Pinpoint the cell where the given text exists, returning its (x, y) midpoint coordinate. 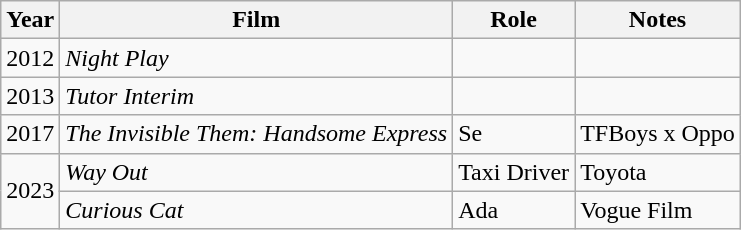
The Invisible Them: Handsome Express (256, 134)
Year (30, 20)
Se (514, 134)
2023 (30, 191)
Role (514, 20)
Curious Cat (256, 210)
Way Out (256, 172)
2013 (30, 96)
Tutor Interim (256, 96)
Vogue Film (658, 210)
Notes (658, 20)
Toyota (658, 172)
Taxi Driver (514, 172)
TFBoys x Oppo (658, 134)
Film (256, 20)
Ada (514, 210)
Night Play (256, 58)
2017 (30, 134)
2012 (30, 58)
